Locate the cell with the specified text and output its [x, y] center coordinate. 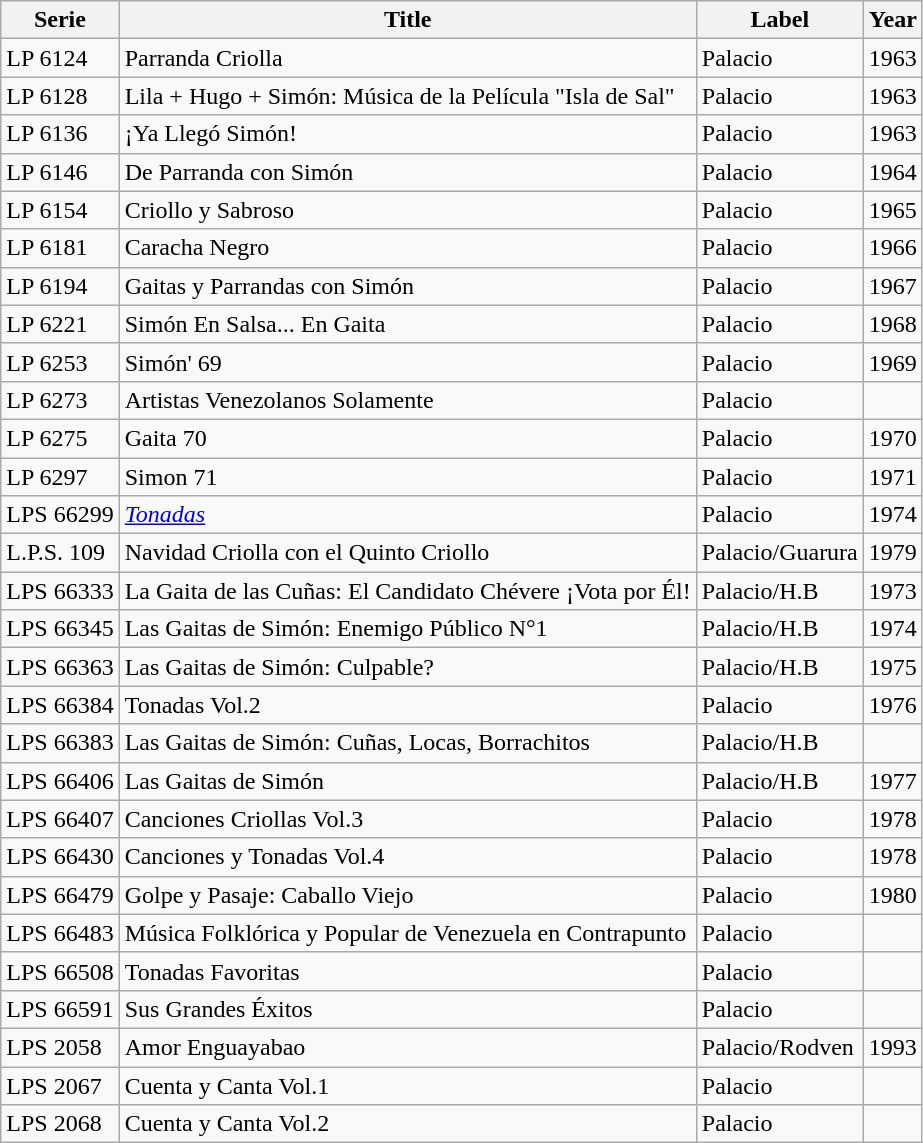
Golpe y Pasaje: Caballo Viejo [408, 895]
Tonadas [408, 515]
LPS 66384 [60, 705]
Canciones y Tonadas Vol.4 [408, 857]
Lila + Hugo + Simón: Música de la Película "Isla de Sal" [408, 96]
LPS 66406 [60, 781]
LPS 66483 [60, 933]
LP 6275 [60, 438]
Las Gaitas de Simón [408, 781]
¡Ya Llegó Simón! [408, 134]
Navidad Criolla con el Quinto Criollo [408, 553]
LPS 66479 [60, 895]
Amor Enguayabao [408, 1047]
Parranda Criolla [408, 58]
LP 6273 [60, 400]
LP 6124 [60, 58]
Palacio/Rodven [780, 1047]
Caracha Negro [408, 248]
Artistas Venezolanos Solamente [408, 400]
LPS 66407 [60, 819]
LPS 66299 [60, 515]
Las Gaitas de Simón: Enemigo Público N°1 [408, 629]
LPS 66508 [60, 971]
LP 6297 [60, 477]
1964 [892, 172]
LP 6136 [60, 134]
L.P.S. 109 [60, 553]
Simon 71 [408, 477]
Sus Grandes Éxitos [408, 1009]
Simón En Salsa... En Gaita [408, 324]
LPS 66333 [60, 591]
LPS 66591 [60, 1009]
Gaita 70 [408, 438]
1969 [892, 362]
LPS 2068 [60, 1124]
LPS 66345 [60, 629]
La Gaita de las Cuñas: El Candidato Chévere ¡Vota por Él! [408, 591]
Serie [60, 20]
LP 6194 [60, 286]
LPS 2058 [60, 1047]
1966 [892, 248]
Las Gaitas de Simón: Cuñas, Locas, Borrachitos [408, 743]
1973 [892, 591]
LPS 66383 [60, 743]
1968 [892, 324]
1967 [892, 286]
LP 6253 [60, 362]
Tonadas Favoritas [408, 971]
Label [780, 20]
De Parranda con Simón [408, 172]
LP 6128 [60, 96]
Música Folklórica y Popular de Venezuela en Contrapunto [408, 933]
LP 6154 [60, 210]
LPS 66363 [60, 667]
1977 [892, 781]
LP 6181 [60, 248]
1976 [892, 705]
LPS 66430 [60, 857]
1979 [892, 553]
1971 [892, 477]
LPS 2067 [60, 1085]
Year [892, 20]
Criollo y Sabroso [408, 210]
Cuenta y Canta Vol.1 [408, 1085]
1975 [892, 667]
LP 6221 [60, 324]
1993 [892, 1047]
Las Gaitas de Simón: Culpable? [408, 667]
1970 [892, 438]
Simón' 69 [408, 362]
1980 [892, 895]
Palacio/Guarura [780, 553]
Gaitas y Parrandas con Simón [408, 286]
1965 [892, 210]
Cuenta y Canta Vol.2 [408, 1124]
LP 6146 [60, 172]
Canciones Criollas Vol.3 [408, 819]
Title [408, 20]
Tonadas Vol.2 [408, 705]
